Return the (X, Y) coordinate for the center point of the cell that contains the specified text.  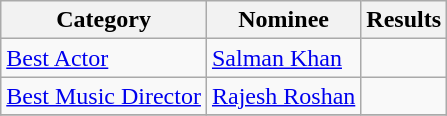
Salman Khan (283, 58)
Best Actor (104, 58)
Rajesh Roshan (283, 96)
Best Music Director (104, 96)
Nominee (283, 20)
Category (104, 20)
Results (404, 20)
